Identify which cell holds the provided text, then report its (x, y) central coordinate. 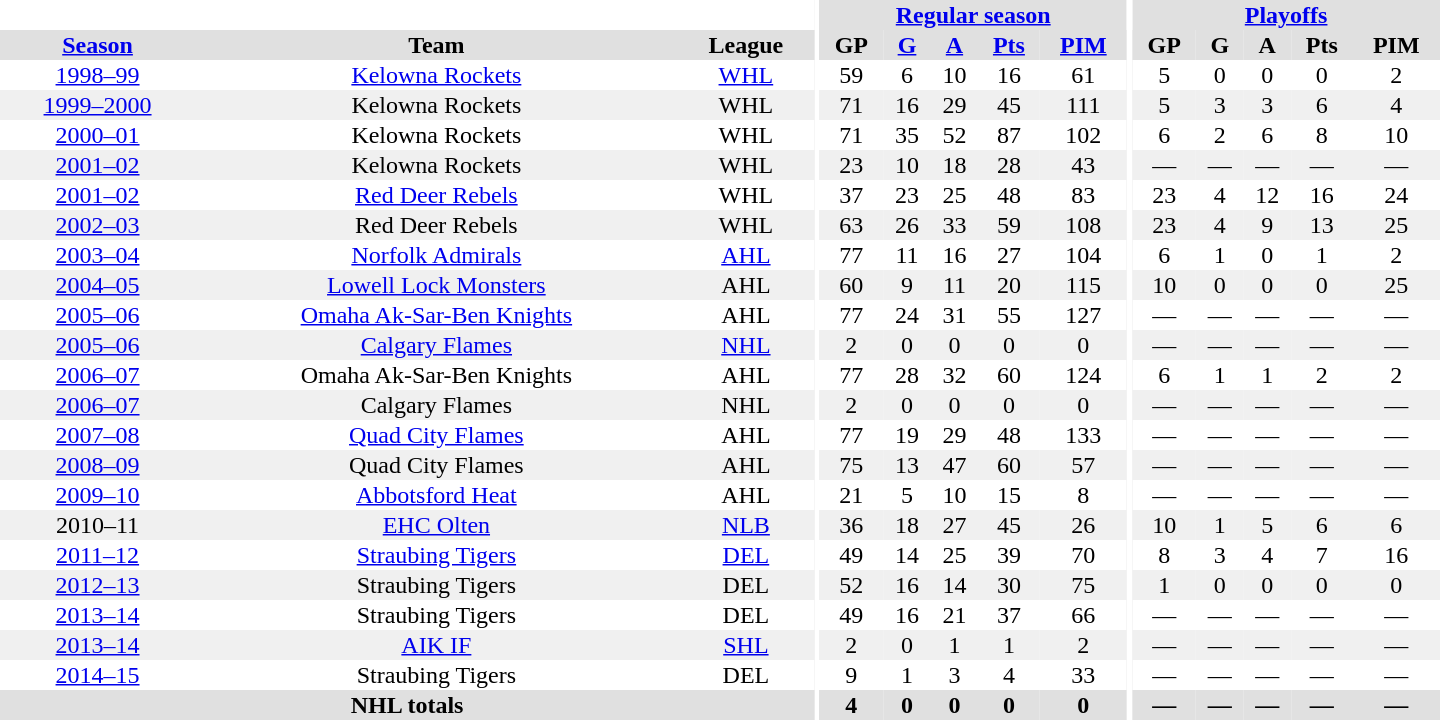
32 (954, 375)
20 (1009, 285)
35 (906, 135)
127 (1084, 315)
2012–13 (98, 585)
1998–99 (98, 75)
NHL totals (407, 705)
102 (1084, 135)
2009–10 (98, 495)
31 (954, 315)
EHC Olten (436, 525)
43 (1084, 165)
63 (851, 225)
Team (436, 45)
124 (1084, 375)
1999–2000 (98, 105)
SHL (746, 645)
66 (1084, 615)
111 (1084, 105)
2011–12 (98, 555)
Abbotsford Heat (436, 495)
108 (1084, 225)
NLB (746, 525)
83 (1084, 195)
36 (851, 525)
2007–08 (98, 435)
55 (1009, 315)
2003–04 (98, 255)
61 (1084, 75)
2008–09 (98, 465)
2014–15 (98, 675)
12 (1268, 195)
2004–05 (98, 285)
104 (1084, 255)
Lowell Lock Monsters (436, 285)
Norfolk Admirals (436, 255)
87 (1009, 135)
2010–11 (98, 525)
47 (954, 465)
115 (1084, 285)
57 (1084, 465)
AIK IF (436, 645)
Playoffs (1286, 15)
2002–03 (98, 225)
39 (1009, 555)
Regular season (973, 15)
30 (1009, 585)
19 (906, 435)
15 (1009, 495)
League (746, 45)
2000–01 (98, 135)
133 (1084, 435)
7 (1322, 555)
Season (98, 45)
70 (1084, 555)
